Return (X, Y) of the center of cell containing provided text 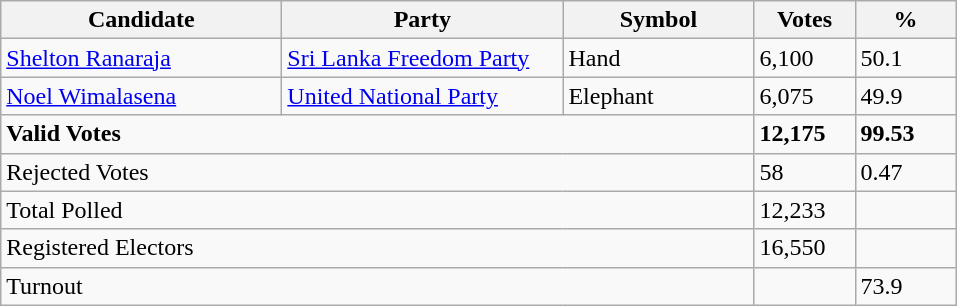
Turnout (378, 286)
Votes (804, 20)
United National Party (422, 96)
Sri Lanka Freedom Party (422, 58)
73.9 (906, 286)
50.1 (906, 58)
58 (804, 172)
Candidate (142, 20)
Total Polled (378, 210)
Noel Wimalasena (142, 96)
Hand (658, 58)
0.47 (906, 172)
6,100 (804, 58)
% (906, 20)
Registered Electors (378, 248)
Symbol (658, 20)
12,233 (804, 210)
99.53 (906, 134)
6,075 (804, 96)
12,175 (804, 134)
Rejected Votes (378, 172)
Party (422, 20)
16,550 (804, 248)
Elephant (658, 96)
49.9 (906, 96)
Shelton Ranaraja (142, 58)
Valid Votes (378, 134)
